Return [X, Y] of the center of cell containing provided text 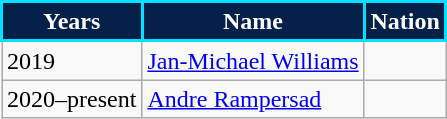
Andre Rampersad [253, 99]
2020–present [72, 99]
2019 [72, 60]
Jan-Michael Williams [253, 60]
Name [253, 22]
Years [72, 22]
Nation [405, 22]
